Output the (X, Y) coordinate of the center of the cell containing the given text.  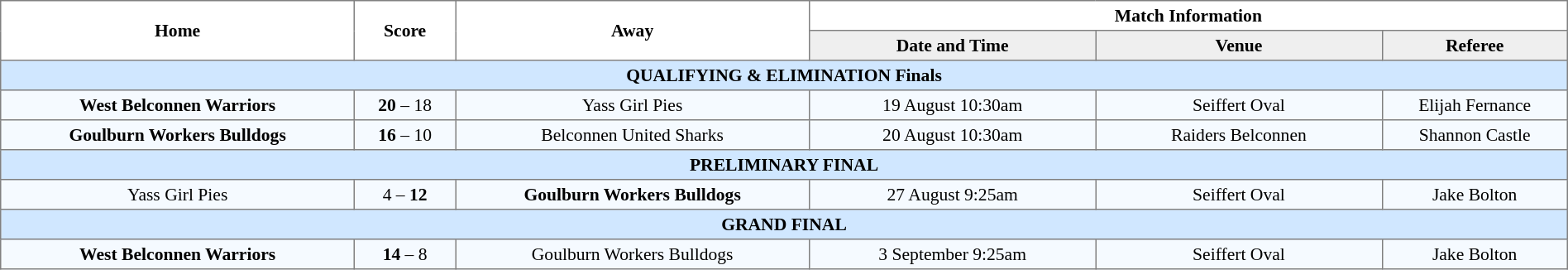
27 August 9:25am (953, 195)
Venue (1239, 46)
Raiders Belconnen (1239, 135)
Match Information (1189, 16)
Referee (1475, 46)
14 – 8 (405, 254)
4 – 12 (405, 195)
20 – 18 (405, 105)
19 August 10:30am (953, 105)
Date and Time (953, 46)
PRELIMINARY FINAL (784, 165)
Elijah Fernance (1475, 105)
Away (633, 31)
QUALIFYING & ELIMINATION Finals (784, 75)
Home (178, 31)
Belconnen United Sharks (633, 135)
3 September 9:25am (953, 254)
16 – 10 (405, 135)
20 August 10:30am (953, 135)
GRAND FINAL (784, 224)
Score (405, 31)
Shannon Castle (1475, 135)
